Scan for the cell matching the given text and deliver its (x, y) coordinate at center. 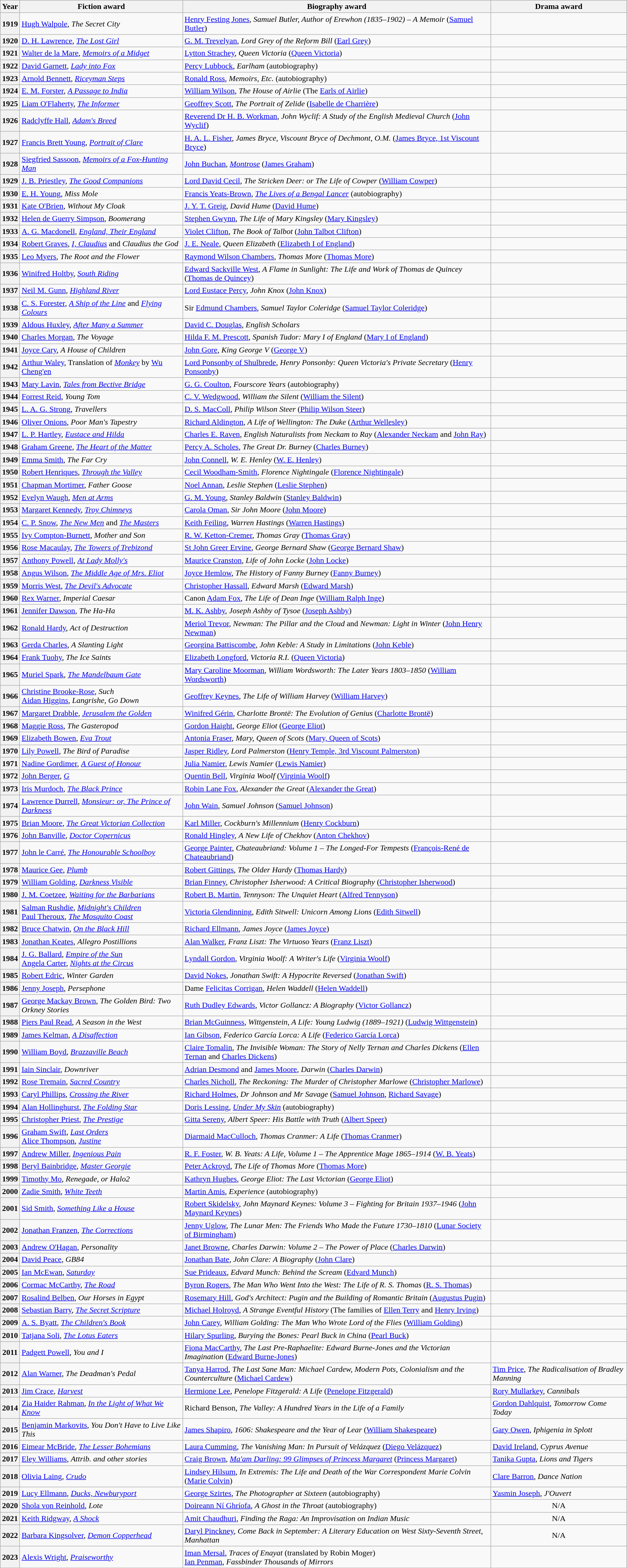
R. W. Ketton-Cremer, Thomas Gray (Thomas Gray) (337, 535)
Kathryn Hughes, George Eliot: The Last Victorian (George Eliot) (337, 1179)
1999 (10, 1179)
2012 (10, 1374)
J. M. Coetzee, Waiting for the Barbarians (101, 895)
Jonathan Bate, John Clare: A Biography (John Clare) (337, 1260)
1991 (10, 1069)
Margaret Kennedy, Troy Chimneys (101, 510)
Richard Ellmann, James Joyce (James Joyce) (337, 929)
Chapman Mortimer, Father Goose (101, 485)
Iain Sinclair, Downriver (101, 1069)
1946 (10, 422)
1975 (10, 823)
1988 (10, 1022)
1965 (10, 674)
Beryl Bainbridge, Master Georgie (101, 1166)
Lord Ponsonby of Shulbrede, Henry Ponsonby: Queen Victoria's Private Secretary (Henry Ponsonby) (337, 367)
Gitta Sereny, Albert Speer: His Battle with Truth (Albert Speer) (337, 1120)
1996 (10, 1136)
C. P. Snow, The New Men and The Masters (101, 523)
Caryl Phillips, Crossing the River (101, 1094)
2015 (10, 1430)
Adrian Desmond and James Moore, Darwin (Charles Darwin) (337, 1069)
Percy A. Scholes, The Great Dr. Burney (Charles Burney) (337, 447)
Eimear McBride, The Lesser Bohemians (101, 1447)
Biography award (337, 7)
1941 (10, 350)
Joyce Hemlow, The History of Fanny Burney (Fanny Burney) (337, 573)
2004 (10, 1260)
Sebastian Barry, The Secret Scripture (101, 1310)
1981 (10, 912)
George Painter, Chateaubriand: Volume 1 – The Longed-For Tempests (François-René de Chateaubriand) (337, 853)
Richard Benson, The Valley: A Hundred Years in the Life of a Family (337, 1408)
Hugh Walpole, The Secret City (101, 24)
R. F. Foster, W. B. Yeats: A Life, Volume 1 – The Apprentice Mage 1865–1914 (W. B. Yeats) (337, 1154)
Sue Prideaux, Edvard Munch: Behind the Scream (Edvard Munch) (337, 1272)
Clare Barron, Dance Nation (559, 1476)
Margaret Drabble, Jerusalem the Golden (101, 713)
1967 (10, 713)
Muriel Spark, The Mandelbaum Gate (101, 674)
John Wain, Samuel Johnson (Samuel Johnson) (337, 806)
Christopher Priest, The Prestige (101, 1120)
Edward Sackville West, A Flame in Sunlight: The Life and Work of Thomas de Quincey (Thomas de Quincey) (337, 273)
Shola von Reinhold, Lote (101, 1506)
Graham Greene, The Heart of the Matter (101, 447)
Charles Nicholl, The Reckoning: The Murder of Christopher Marlowe (Christopher Marlowe) (337, 1082)
1973 (10, 789)
Gary Owen, Iphigenia in Splott (559, 1430)
1930 (10, 194)
Lawrence Durrell, Monsieur: or, The Prince of Darkness (101, 806)
1931 (10, 206)
1984 (10, 958)
Oliver Onions, Poor Man's Tapestry (101, 422)
John Buchan, Montrose (James Graham) (337, 163)
1966 (10, 696)
Jenny Joseph, Persephone (101, 988)
James Shapiro, 1606: Shakespeare and the Year of Lear (William Shakespeare) (337, 1430)
Antonia Fraser, Mary, Queen of Scots (Mary, Queen of Scots) (337, 738)
Leo Myers, The Root and the Flower (101, 256)
Peter Ackroyd, The Life of Thomas More (Thomas More) (337, 1166)
1995 (10, 1120)
David C. Douglas, English Scholars (337, 325)
Stephen Gwynn, The Life of Mary Kingsley (Mary Kingsley) (337, 219)
1951 (10, 485)
Alexis Wright, Praiseworthy (101, 1557)
Radclyffe Hall, Adam's Breed (101, 120)
1956 (10, 548)
Richard Aldington, A Life of Wellington: The Duke (Arthur Wellesley) (337, 422)
Quentin Bell, Virginia Woolf (Virginia Woolf) (337, 776)
Winifred Gérin, Charlotte Brontë: The Evolution of Genius (Charlotte Brontë) (337, 713)
2010 (10, 1335)
J. B. Priestley, The Good Companions (101, 181)
Alan Walker, Franz Liszt: The Virtuoso Years (Franz Liszt) (337, 942)
1963 (10, 645)
2002 (10, 1230)
1983 (10, 942)
2001 (10, 1209)
Reverend Dr H. B. Workman, John Wyclif: A Study of the English Medieval Church (John Wyclif) (337, 120)
Frank Tuohy, The Ice Saints (101, 658)
Lucy Ellmann, Ducks, Newburyport (101, 1493)
Neil M. Gunn, Highland River (101, 291)
Yasmin Joseph, J'Ouvert (559, 1493)
2019 (10, 1493)
1927 (10, 142)
Rosalind Belben, Our Horses in Egypt (101, 1297)
Jonathan Franzen, The Corrections (101, 1230)
John Banville, Doctor Copernicus (101, 835)
Maurice Cranston, Life of John Locke (John Locke) (337, 560)
1936 (10, 273)
Richard Holmes, Dr Johnson and Mr Savage (Samuel Johnson, Richard Savage) (337, 1094)
Percy Lubbock, Earlham (autobiography) (337, 66)
Ivy Compton-Burnett, Mother and Son (101, 535)
Anthony Powell, At Lady Molly's (101, 560)
Dame Felicitas Corrigan, Helen Waddell (Helen Waddell) (337, 988)
1960 (10, 598)
1949 (10, 460)
1952 (10, 497)
1968 (10, 726)
D. S. MacColl, Philip Wilson Steer (Philip Wilson Steer) (337, 409)
G. M. Trevelyan, Lord Grey of the Reform Bill (Earl Grey) (337, 41)
1942 (10, 367)
Emma Smith, The Far Cry (101, 460)
1947 (10, 435)
1933 (10, 231)
Arnold Bennett, Riceyman Steps (101, 78)
Ruth Dudley Edwards, Victor Gollancz: A Biography (Victor Gollancz) (337, 1005)
Benjamin Markovits, You Don't Have to Live Like This (101, 1430)
Year (10, 7)
Winifred Holtby, South Riding (101, 273)
1944 (10, 396)
2011 (10, 1352)
Salman Rushdie, Midnight's ChildrenPaul Theroux, The Mosquito Coast (101, 912)
Timothy Mo, Renegade, or Halo2 (101, 1179)
2000 (10, 1191)
Graham Swift, Last OrdersAlice Thompson, Justine (101, 1136)
Iris Murdoch, The Black Prince (101, 789)
Drama award (559, 7)
Ronald Ross, Memoirs, Etc. (autobiography) (337, 78)
2021 (10, 1518)
Ian McEwan, Saturday (101, 1272)
1993 (10, 1094)
Kate O'Brien, Without My Cloak (101, 206)
1926 (10, 120)
1945 (10, 409)
Sid Smith, Something Like a House (101, 1209)
1974 (10, 806)
James Kelman, A Disaffection (101, 1035)
Daryl Pinckney, Come Back in September: A Literary Education on West Sixty-Seventh Street, Manhattan (337, 1536)
Brian McGuinness, Wittgenstein, A Life: Young Ludwig (1889–1921) (Ludwig Wittgenstein) (337, 1022)
Angus Wilson, The Middle Age of Mrs. Eliot (101, 573)
Jonathan Keates, Allegro Postillions (101, 942)
Tanya Harrod, The Last Sane Man: Michael Cardew, Modern Pots, Colonialism and the Counterculture (Michael Cardew) (337, 1374)
Robert Henriques, Through the Valley (101, 472)
A. G. Macdonell, England, Their England (101, 231)
Victoria Glendinning, Edith Sitwell: Unicorn Among Lions (Edith Sitwell) (337, 912)
Iman Mersal, Traces of Enayat (translated by Robin Moger) Ian Penman, Fassbinder Thousands of Mirrors (337, 1557)
2014 (10, 1408)
Ronald Hardy, Act of Destruction (101, 627)
1955 (10, 535)
Charles Morgan, The Voyage (101, 337)
Ronald Hingley, A New Life of Chekhov (Anton Chekhov) (337, 835)
1998 (10, 1166)
1921 (10, 53)
William Wilson, The House of Airlie (The Earls of Airlie) (337, 91)
2008 (10, 1310)
Geoffrey Scott, The Portrait of Zelide (Isabelle de Charrière) (337, 104)
Elizabeth Longford, Victoria R.I. (Queen Victoria) (337, 658)
1972 (10, 776)
1948 (10, 447)
John Connell, W. E. Henley (W. E. Henley) (337, 460)
Cecil Woodham-Smith, Florence Nightingale (Florence Nightingale) (337, 472)
L. P. Hartley, Eustace and Hilda (101, 435)
Amit Chaudhuri, Finding the Raga: An Improvisation on Indian Music (337, 1518)
Robert Gittings, The Older Hardy (Thomas Hardy) (337, 869)
St John Greer Ervine, George Bernard Shaw (George Bernard Shaw) (337, 548)
Fiction award (101, 7)
1939 (10, 325)
Gordon Haight, George Eliot (George Eliot) (337, 726)
1950 (10, 472)
Liam O'Flaherty, The Informer (101, 104)
1970 (10, 751)
Lytton Strachey, Queen Victoria (Queen Victoria) (337, 53)
E. H. Young, Miss Mole (101, 194)
Mary Lavin, Tales from Bective Bridge (101, 384)
Helen de Guerry Simpson, Boomerang (101, 219)
Andrew O'Hagan, Personality (101, 1247)
1937 (10, 291)
David Nokes, Jonathan Swift: A Hypocrite Reversed (Jonathan Swift) (337, 976)
Gerda Charles, A Slanting Light (101, 645)
David Garnett, Lady into Fox (101, 66)
1989 (10, 1035)
1929 (10, 181)
1980 (10, 895)
John Berger, G (101, 776)
Rory Mullarkey, Cannibals (559, 1391)
1982 (10, 929)
1920 (10, 41)
1961 (10, 611)
Lord Eustace Percy, John Knox (John Knox) (337, 291)
1994 (10, 1107)
2009 (10, 1322)
2003 (10, 1247)
Laura Cumming, The Vanishing Man: In Pursuit of Velázquez (Diego Velázquez) (337, 1447)
C. V. Wedgwood, William the Silent (William the Silent) (337, 396)
1977 (10, 853)
John le Carré, The Honourable Schoolboy (101, 853)
2006 (10, 1285)
Arthur Waley, Translation of Monkey by Wu Cheng'en (101, 367)
1934 (10, 244)
Diarmaid MacCulloch, Thomas Cranmer: A Life (Thomas Cranmer) (337, 1136)
Walter de la Mare, Memoirs of a Midget (101, 53)
Jim Crace, Harvest (101, 1391)
1978 (10, 869)
A. S. Byatt, The Children's Book (101, 1322)
1990 (10, 1052)
Gordon Dahlquist, Tomorrow Come Today (559, 1408)
Carola Oman, Sir John Moore (John Moore) (337, 510)
Alan Hollinghurst, The Folding Star (101, 1107)
Keith Feiling, Warren Hastings (Warren Hastings) (337, 523)
Christine Brooke-Rose, SuchAidan Higgins, Langrishe, Go Down (101, 696)
1932 (10, 219)
1925 (10, 104)
Tanika Gupta, Lions and Tigers (559, 1459)
Charles E. Raven, English Naturalists from Neckam to Ray (Alexander Neckam and John Ray) (337, 435)
Bruce Chatwin, On the Black Hill (101, 929)
Olivia Laing, Crudo (101, 1476)
Noel Annan, Leslie Stephen (Leslie Stephen) (337, 485)
Geoffrey Keynes, The Life of William Harvey (William Harvey) (337, 696)
Meriol Trevor, Newman: The Pillar and the Cloud and Newman: Light in Winter (John Henry Newman) (337, 627)
Maurice Gee, Plumb (101, 869)
Hermione Lee, Penelope Fitzgerald: A Life (Penelope Fitzgerald) (337, 1391)
Hilary Spurling, Burying the Bones: Pearl Buck in China (Pearl Buck) (337, 1335)
1959 (10, 585)
1919 (10, 24)
Eley Williams, Attrib. and other stories (101, 1459)
Ian Gibson, Federico García Lorca: A Life (Federico García Lorca) (337, 1035)
1940 (10, 337)
Robin Lane Fox, Alexander the Great (Alexander the Great) (337, 789)
1957 (10, 560)
2013 (10, 1391)
Evelyn Waugh, Men at Arms (101, 497)
Forrest Reid, Young Tom (101, 396)
George Mackay Brown, The Golden Bird: Two Orkney Stories (101, 1005)
William Golding, Darkness Visible (101, 882)
1953 (10, 510)
Julia Namier, Lewis Namier (Lewis Namier) (337, 763)
Maggie Ross, The Gasteropod (101, 726)
2023 (10, 1557)
1985 (10, 976)
1971 (10, 763)
2020 (10, 1506)
Andrew Miller, Ingenious Pain (101, 1154)
Elizabeth Bowen, Eva Trout (101, 738)
Francis Brett Young, Portrait of Clare (101, 142)
Doris Lessing, Under My Skin (autobiography) (337, 1107)
1979 (10, 882)
Keith Ridgway, A Shock (101, 1518)
2016 (10, 1447)
Byron Rogers, The Man Who Went Into the West: The Life of R. S. Thomas (R. S. Thomas) (337, 1285)
1943 (10, 384)
Cormac McCarthy, The Road (101, 1285)
Alan Warner, The Deadman's Pedal (101, 1374)
J. G. Ballard, Empire of the SunAngela Carter, Nights at the Circus (101, 958)
1924 (10, 91)
M. K. Ashby, Joseph Ashby of Tysoe (Joseph Ashby) (337, 611)
1954 (10, 523)
Jennifer Dawson, The Ha-Ha (101, 611)
Piers Paul Read, A Season in the West (101, 1022)
J. E. Neale, Queen Elizabeth (Elizabeth I of England) (337, 244)
D. H. Lawrence, The Lost Girl (101, 41)
David Ireland, Cyprus Avenue (559, 1447)
Doireann Ní Ghríofa, A Ghost in the Throat (autobiography) (337, 1506)
1938 (10, 308)
John Gore, King George V (George V) (337, 350)
1964 (10, 658)
1987 (10, 1005)
Violet Clifton, The Book of Talbot (John Talbot Clifton) (337, 231)
Hilda F. M. Prescott, Spanish Tudor: Mary I of England (Mary I of England) (337, 337)
C. S. Forester, A Ship of the Line and Flying Colours (101, 308)
Robert Edric, Winter Garden (101, 976)
Lyndall Gordon, Virginia Woolf: A Writer's Life (Virginia Woolf) (337, 958)
David Peace, GB84 (101, 1260)
1923 (10, 78)
Martin Amis, Experience (autobiography) (337, 1191)
Nadine Gordimer, A Guest of Honour (101, 763)
Craig Brown, Ma'am Darling: 99 Glimpses of Princess Margaret (Princess Margaret) (337, 1459)
Michael Holroyd, A Strange Eventful History (The families of Ellen Terry and Henry Irving) (337, 1310)
Raymond Wilson Chambers, Thomas More (Thomas More) (337, 256)
1992 (10, 1082)
Padgett Powell, You and I (101, 1352)
Rose Tremain, Sacred Country (101, 1082)
1969 (10, 738)
Georgina Battiscombe, John Keble: A Study in Limitations (John Keble) (337, 645)
Rose Macaulay, The Towers of Trebizond (101, 548)
Lord David Cecil, The Stricken Deer: or The Life of Cowper (William Cowper) (337, 181)
H. A. L. Fisher, James Bryce, Viscount Bryce of Dechmont, O.M. (James Bryce, 1st Viscount Bryce) (337, 142)
Robert Skidelsky, John Maynard Keynes: Volume 3 – Fighting for Britain 1937–1946 (John Maynard Keynes) (337, 1209)
Janet Browne, Charles Darwin: Volume 2 – The Power of Place (Charles Darwin) (337, 1247)
1962 (10, 627)
Robert B. Martin, Tennyson: The Unquiet Heart (Alfred Tennyson) (337, 895)
Christopher Hassall, Edward Marsh (Edward Marsh) (337, 585)
Lily Powell, The Bird of Paradise (101, 751)
Brian Moore, The Great Victorian Collection (101, 823)
Jasper Ridley, Lord Palmerston (Henry Temple, 3rd Viscount Palmerston) (337, 751)
Mary Caroline Moorman, William Wordsworth: The Later Years 1803–1850 (William Wordsworth) (337, 674)
E. M. Forster, A Passage to India (101, 91)
1928 (10, 163)
Brian Finney, Christopher Isherwood: A Critical Biography (Christopher Isherwood) (337, 882)
Canon Adam Fox, The Life of Dean Inge (William Ralph Inge) (337, 598)
J. Y. T. Greig, David Hume (David Hume) (337, 206)
L. A. G. Strong, Travellers (101, 409)
Joyce Cary, A House of Children (101, 350)
Zia Haider Rahman, In the Light of What We Know (101, 1408)
1976 (10, 835)
William Boyd, Brazzaville Beach (101, 1052)
Morris West, The Devil's Advocate (101, 585)
Rosemary Hill, God's Architect: Pugin and the Building of Romantic Britain (Augustus Pugin) (337, 1297)
Sir Edmund Chambers, Samuel Taylor Coleridge (Samuel Taylor Coleridge) (337, 308)
Karl Miller, Cockburn's Millennium (Henry Cockburn) (337, 823)
Barbara Kingsolver, Demon Copperhead (101, 1536)
George Szirtes, The Photographer at Sixteen (autobiography) (337, 1493)
1922 (10, 66)
2005 (10, 1272)
2022 (10, 1536)
Francis Yeats-Brown, The Lives of a Bengal Lancer (autobiography) (337, 194)
1986 (10, 988)
G. M. Young, Stanley Baldwin (Stanley Baldwin) (337, 497)
Claire Tomalin, The Invisible Woman: The Story of Nelly Ternan and Charles Dickens (Ellen Ternan and Charles Dickens) (337, 1052)
1958 (10, 573)
Siegfried Sassoon, Memoirs of a Fox-Hunting Man (101, 163)
2007 (10, 1297)
Tim Price, The Radicalisation of Bradley Manning (559, 1374)
Jenny Uglow, The Lunar Men: The Friends Who Made the Future 1730–1810 (Lunar Society of Birmingham) (337, 1230)
1935 (10, 256)
Zadie Smith, White Teeth (101, 1191)
Henry Festing Jones, Samuel Butler, Author of Erewhon (1835–1902) – A Memoir (Samuel Butler) (337, 24)
Robert Graves, I, Claudius and Claudius the God (101, 244)
Lindsey Hilsum, In Extremis: The Life and Death of the War Correspondent Marie Colvin (Marie Colvin) (337, 1476)
Rex Warner, Imperial Caesar (101, 598)
Tatjana Soli, The Lotus Eaters (101, 1335)
G. G. Coulton, Fourscore Years (autobiography) (337, 384)
2018 (10, 1476)
John Carey, William Golding: The Man Who Wrote Lord of the Flies (William Golding) (337, 1322)
Aldous Huxley, After Many a Summer (101, 325)
1997 (10, 1154)
Fiona MacCarthy, The Last Pre-Raphaelite: Edward Burne-Jones and the Victorian Imagination (Edward Burne-Jones) (337, 1352)
2017 (10, 1459)
